Identify which cell holds the provided text, then report its (X, Y) central coordinate. 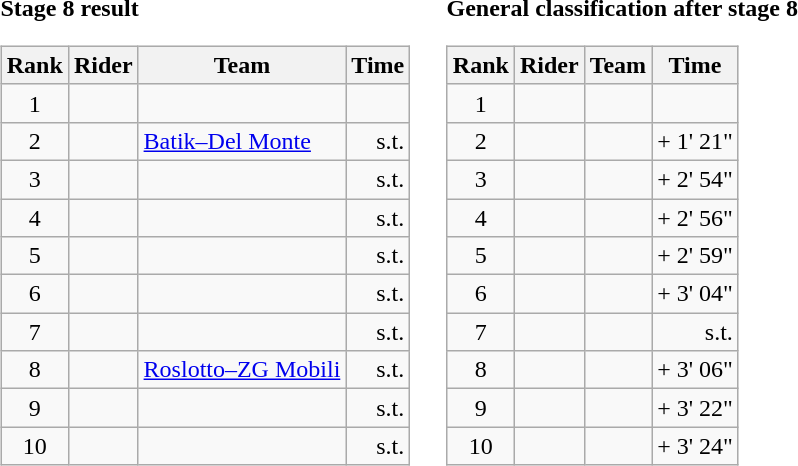
+ 1' 21" (696, 141)
Batik–Del Monte (242, 141)
+ 2' 54" (696, 179)
+ 2' 56" (696, 217)
Roslotto–ZG Mobili (242, 370)
+ 3' 06" (696, 370)
+ 3' 24" (696, 446)
+ 3' 04" (696, 294)
+ 2' 59" (696, 256)
+ 3' 22" (696, 408)
